Find where the given text appears and provide that cell's center as (x, y) coordinate. 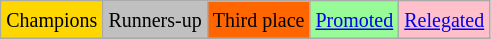
Relegated (444, 20)
Champions (52, 20)
Promoted (354, 20)
Third place (258, 20)
Runners-up (155, 20)
